Return the (x, y) coordinate for the center point of the cell that contains the specified text.  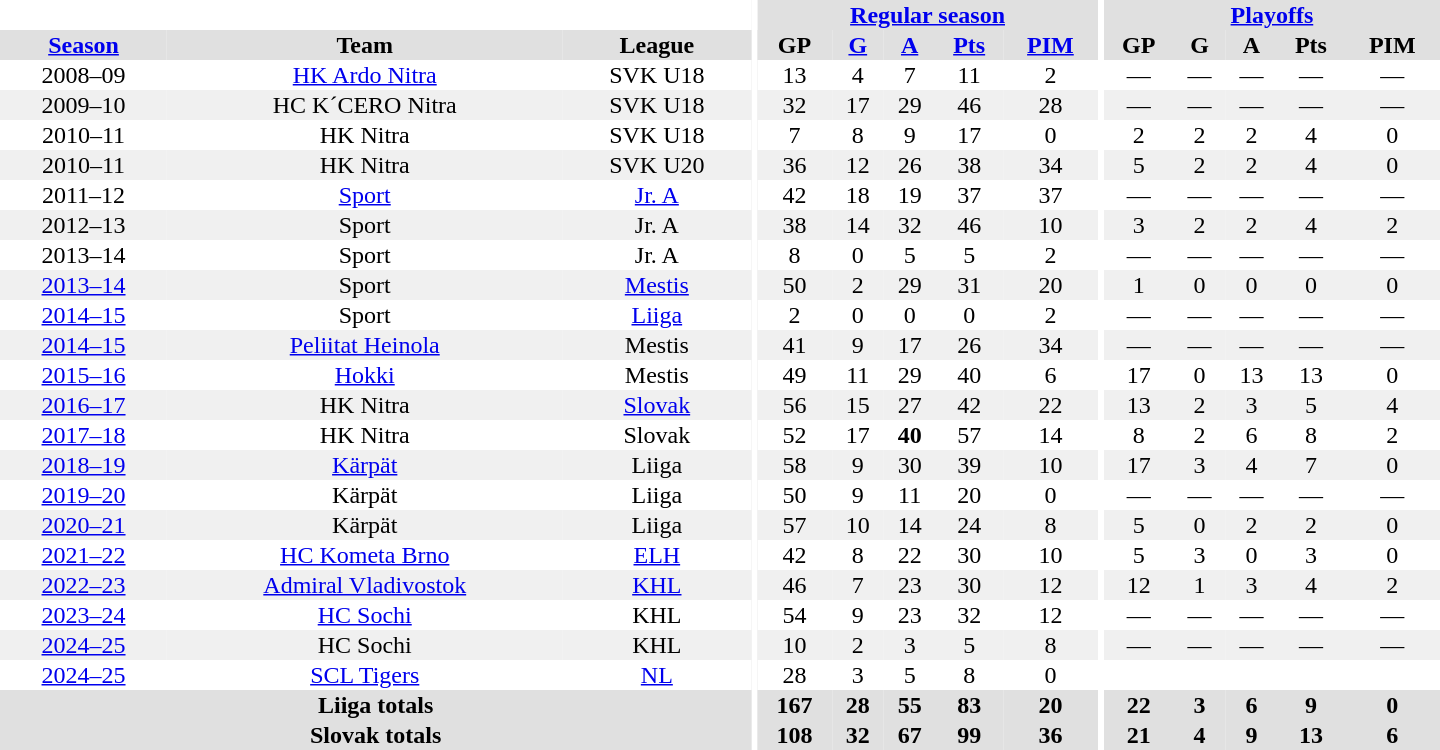
2015–16 (84, 375)
2021–22 (84, 555)
2012–13 (84, 225)
Regular season (928, 15)
56 (794, 405)
Admiral Vladivostok (364, 585)
ELH (656, 555)
Hokki (364, 375)
41 (794, 345)
HC K´CERO Nitra (364, 105)
167 (794, 705)
2011–12 (84, 195)
NL (656, 675)
Liiga totals (376, 705)
HK Ardo Nitra (364, 75)
2020–21 (84, 525)
Team (364, 45)
19 (910, 195)
2018–19 (84, 465)
27 (910, 405)
49 (794, 375)
2009–10 (84, 105)
2017–18 (84, 435)
52 (794, 435)
31 (970, 285)
58 (794, 465)
15 (858, 405)
24 (970, 525)
21 (1139, 735)
108 (794, 735)
SVK U20 (656, 165)
2022–23 (84, 585)
99 (970, 735)
2016–17 (84, 405)
2023–24 (84, 615)
2008–09 (84, 75)
83 (970, 705)
Peliitat Heinola (364, 345)
18 (858, 195)
55 (910, 705)
Season (84, 45)
HC Kometa Brno (364, 555)
League (656, 45)
2019–20 (84, 495)
SCL Tigers (364, 675)
54 (794, 615)
67 (910, 735)
Playoffs (1272, 15)
Slovak totals (376, 735)
39 (970, 465)
